Provide the [X, Y] coordinate of the cell's center where the given text is located.  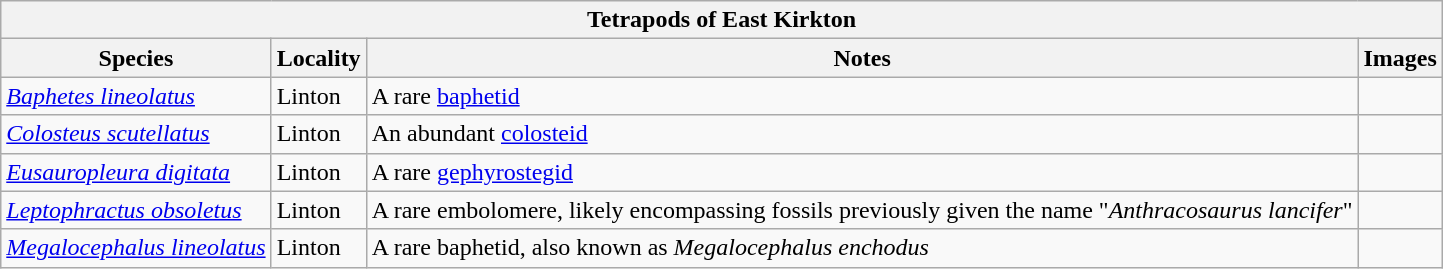
Tetrapods of East Kirkton [722, 20]
A rare gephyrostegid [862, 172]
Notes [862, 58]
An abundant colosteid [862, 134]
Baphetes lineolatus [136, 96]
Megalocephalus lineolatus [136, 248]
Locality [318, 58]
A rare baphetid, also known as Megalocephalus enchodus [862, 248]
A rare baphetid [862, 96]
Species [136, 58]
Leptophractus obsoletus [136, 210]
Images [1400, 58]
A rare embolomere, likely encompassing fossils previously given the name "Anthracosaurus lancifer" [862, 210]
Eusauropleura digitata [136, 172]
Colosteus scutellatus [136, 134]
